Identify which cell holds the provided text, then report its (X, Y) central coordinate. 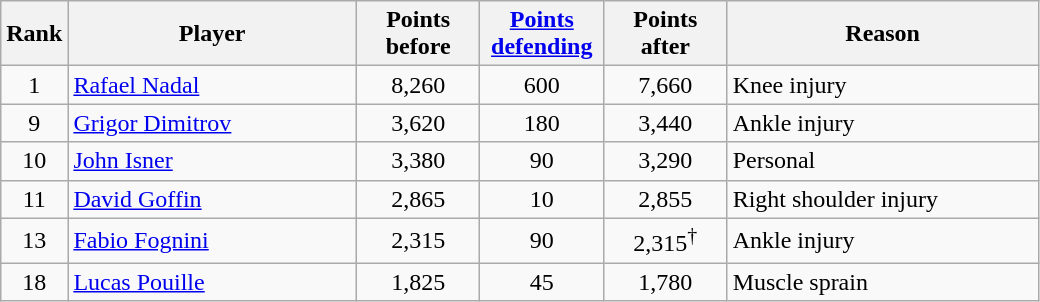
2,315 (418, 240)
Rafael Nadal (212, 85)
Reason (882, 34)
3,440 (666, 123)
600 (542, 85)
Personal (882, 161)
13 (34, 240)
Muscle sprain (882, 282)
2,315† (666, 240)
Knee injury (882, 85)
Grigor Dimitrov (212, 123)
9 (34, 123)
45 (542, 282)
2,865 (418, 199)
Player (212, 34)
7,660 (666, 85)
3,290 (666, 161)
8,260 (418, 85)
Right shoulder injury (882, 199)
1,825 (418, 282)
1 (34, 85)
Points before (418, 34)
David Goffin (212, 199)
John Isner (212, 161)
18 (34, 282)
Rank (34, 34)
Points defending (542, 34)
3,380 (418, 161)
11 (34, 199)
3,620 (418, 123)
180 (542, 123)
1,780 (666, 282)
Fabio Fognini (212, 240)
Lucas Pouille (212, 282)
2,855 (666, 199)
Points after (666, 34)
